Determine the (X, Y) coordinate at the center of the cell enclosing the given text.  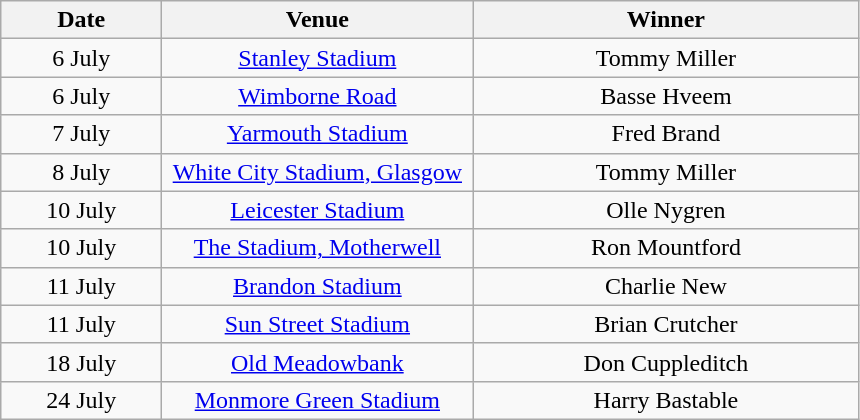
Don Cuppleditch (666, 362)
Monmore Green Stadium (318, 400)
Date (82, 20)
8 July (82, 172)
Brian Crutcher (666, 324)
White City Stadium, Glasgow (318, 172)
18 July (82, 362)
Venue (318, 20)
Yarmouth Stadium (318, 134)
Wimborne Road (318, 96)
Olle Nygren (666, 210)
7 July (82, 134)
Sun Street Stadium (318, 324)
Winner (666, 20)
Ron Mountford (666, 248)
Leicester Stadium (318, 210)
Stanley Stadium (318, 58)
Fred Brand (666, 134)
24 July (82, 400)
Old Meadowbank (318, 362)
Harry Bastable (666, 400)
Brandon Stadium (318, 286)
The Stadium, Motherwell (318, 248)
Basse Hveem (666, 96)
Charlie New (666, 286)
